Determine the (x, y) coordinate at the center of the cell enclosing the given text.  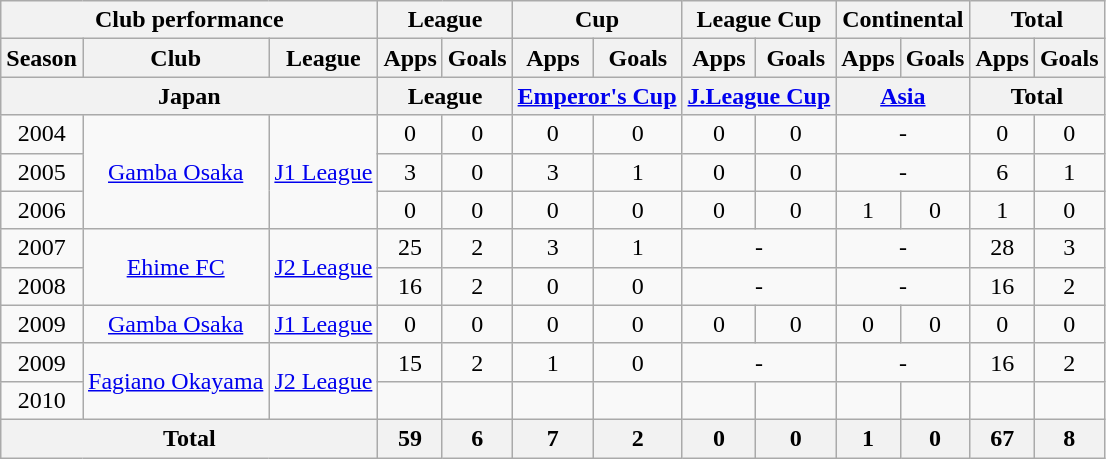
Japan (190, 96)
Club performance (190, 20)
2008 (42, 286)
25 (410, 248)
2005 (42, 172)
2004 (42, 134)
67 (1002, 438)
J.League Cup (759, 96)
2007 (42, 248)
League Cup (759, 20)
Emperor's Cup (597, 96)
Club (175, 58)
8 (1069, 438)
2006 (42, 210)
28 (1002, 248)
7 (553, 438)
Continental (903, 20)
15 (410, 362)
Fagiano Okayama (175, 381)
Season (42, 58)
2010 (42, 400)
Cup (597, 20)
59 (410, 438)
Ehime FC (175, 267)
Asia (903, 96)
